Provide the (X, Y) coordinate of the cell's center where the given text is located.  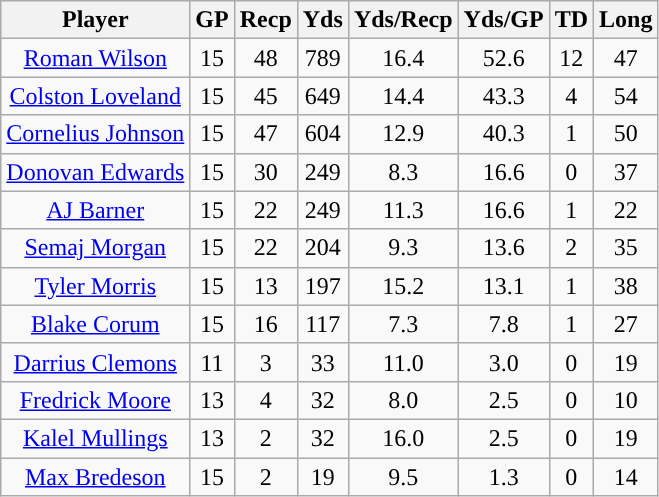
10 (626, 400)
Player (96, 20)
3.0 (504, 362)
33 (322, 362)
52.6 (504, 58)
789 (322, 58)
40.3 (504, 134)
27 (626, 324)
Darrius Clemons (96, 362)
604 (322, 134)
117 (322, 324)
1.3 (504, 477)
Roman Wilson (96, 58)
9.5 (403, 477)
16.4 (403, 58)
Tyler Morris (96, 286)
Colston Loveland (96, 96)
12 (571, 58)
38 (626, 286)
Blake Corum (96, 324)
Max Bredeson (96, 477)
8.0 (403, 400)
204 (322, 248)
AJ Barner (96, 210)
54 (626, 96)
48 (266, 58)
37 (626, 172)
197 (322, 286)
Fredrick Moore (96, 400)
3 (266, 362)
GP (212, 20)
15.2 (403, 286)
14 (626, 477)
Semaj Morgan (96, 248)
12.9 (403, 134)
11 (212, 362)
13.6 (504, 248)
649 (322, 96)
Yds/GP (504, 20)
Donovan Edwards (96, 172)
16 (266, 324)
50 (626, 134)
8.3 (403, 172)
43.3 (504, 96)
35 (626, 248)
11.3 (403, 210)
Recp (266, 20)
30 (266, 172)
45 (266, 96)
7.8 (504, 324)
7.3 (403, 324)
9.3 (403, 248)
TD (571, 20)
Kalel Mullings (96, 438)
13.1 (504, 286)
16.0 (403, 438)
Cornelius Johnson (96, 134)
Yds (322, 20)
Yds/Recp (403, 20)
Long (626, 20)
14.4 (403, 96)
11.0 (403, 362)
